Pinpoint the cell where the given text exists, returning its [X, Y] midpoint coordinate. 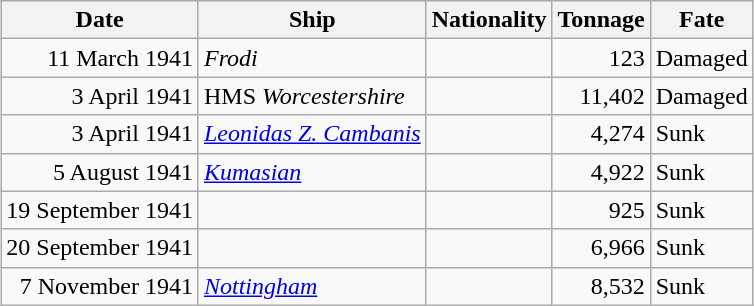
20 September 1941 [100, 248]
Ship [312, 20]
123 [601, 58]
6,966 [601, 248]
Nationality [489, 20]
925 [601, 210]
7 November 1941 [100, 286]
Kumasian [312, 172]
4,274 [601, 134]
HMS Worcestershire [312, 96]
5 August 1941 [100, 172]
Fate [702, 20]
11 March 1941 [100, 58]
Tonnage [601, 20]
4,922 [601, 172]
Date [100, 20]
Nottingham [312, 286]
8,532 [601, 286]
Leonidas Z. Cambanis [312, 134]
19 September 1941 [100, 210]
11,402 [601, 96]
Frodi [312, 58]
